Scan for the cell matching the given text and deliver its (X, Y) coordinate at center. 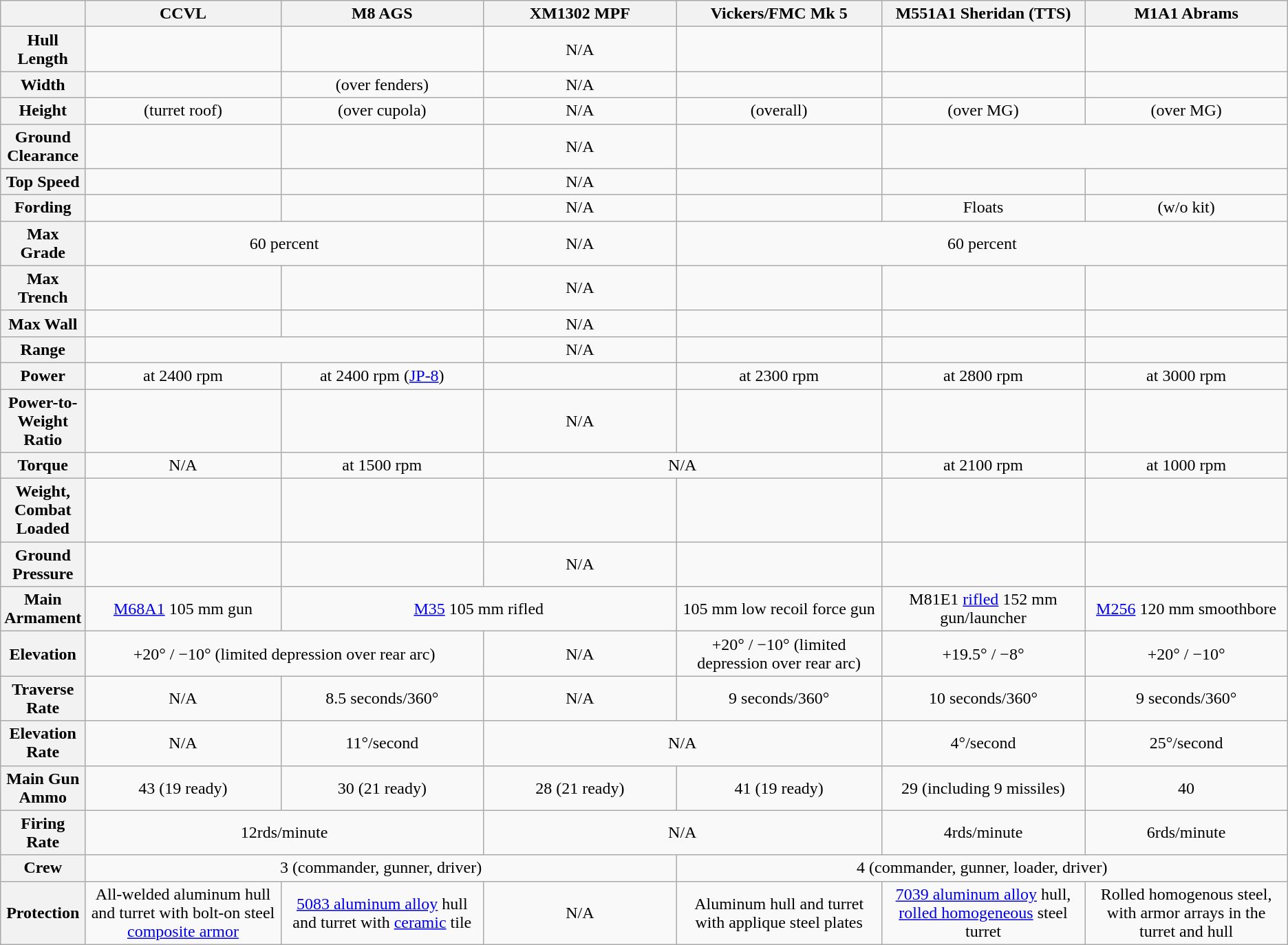
Max Grade (43, 243)
10 seconds/360° (983, 699)
Max Trench (43, 287)
29 (including 9 missiles) (983, 788)
6rds/minute (1186, 832)
Aluminum hull and turret with applique steel plates (779, 913)
4rds/minute (983, 832)
M551A1 Sheridan (TTS) (983, 14)
28 (21 ready) (579, 788)
(overall) (779, 111)
Torque (43, 466)
Range (43, 349)
at 2800 rpm (983, 376)
Protection (43, 913)
Elevation Rate (43, 743)
Max Wall (43, 323)
105 mm low recoil force gun (779, 609)
4 (commander, gunner, loader, driver) (982, 868)
M35 105 mm rifled (479, 609)
(w/o kit) (1186, 208)
3 (commander, gunner, driver) (381, 868)
+19.5° / −8° (983, 653)
Traverse Rate (43, 699)
5083 aluminum alloy hull and turret with ceramic tile (382, 913)
Main Gun Ammo (43, 788)
at 2100 rpm (983, 466)
Elevation (43, 653)
M81E1 rifled 152 mm gun/launcher (983, 609)
Firing Rate (43, 832)
M8 AGS (382, 14)
Crew (43, 868)
11°/second (382, 743)
25°/second (1186, 743)
30 (21 ready) (382, 788)
Hull Length (43, 50)
Height (43, 111)
Power-to-Weight Ratio (43, 421)
41 (19 ready) (779, 788)
12rds/minute (285, 832)
at 2400 rpm (183, 376)
at 2300 rpm (779, 376)
Ground Clearance (43, 146)
All-welded aluminum hull and turret with bolt-on steel composite armor (183, 913)
M68A1 105 mm gun (183, 609)
7039 aluminum alloy hull, rolled homogeneous steel turret (983, 913)
Rolled homogenous steel, with armor arrays in the turret and hull (1186, 913)
+20° / −10° (1186, 653)
CCVL (183, 14)
Width (43, 85)
40 (1186, 788)
(turret roof) (183, 111)
M1A1 Abrams (1186, 14)
at 1000 rpm (1186, 466)
Fording (43, 208)
Power (43, 376)
Main Armament (43, 609)
Ground Pressure (43, 564)
M256 120 mm smoothbore (1186, 609)
Top Speed (43, 182)
(over cupola) (382, 111)
43 (19 ready) (183, 788)
8.5 seconds/360° (382, 699)
Weight, Combat Loaded (43, 510)
Vickers/FMC Mk 5 (779, 14)
at 2400 rpm (JP-8) (382, 376)
at 1500 rpm (382, 466)
(over fenders) (382, 85)
at 3000 rpm (1186, 376)
Floats (983, 208)
XM1302 MPF (579, 14)
4°/second (983, 743)
